From the cell containing the given text, extract its center point as [x, y] coordinate. 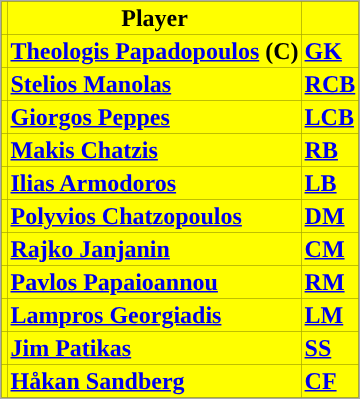
Makis Chatzis [155, 150]
RB [330, 150]
Giorgos Peppes [155, 116]
RM [330, 282]
Theologis Papadopoulos (C) [155, 50]
RCB [330, 84]
Jim Patikas [155, 348]
Ilias Armodoros [155, 182]
GK [330, 50]
Player [155, 18]
LCB [330, 116]
CM [330, 248]
Rajko Janjanin [155, 248]
SS [330, 348]
Polyvios Chatzopoulos [155, 216]
Håkan Sandberg [155, 380]
Pavlos Papaioannou [155, 282]
Lampros Georgiadis [155, 314]
LM [330, 314]
CF [330, 380]
LB [330, 182]
Stelios Manolas [155, 84]
DM [330, 216]
